Determine the (x, y) coordinate at the center of the cell enclosing the given text.  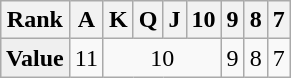
11 (86, 58)
Rank (34, 20)
Q (148, 20)
Value (34, 58)
A (86, 20)
J (174, 20)
K (118, 20)
